Pinpoint the cell where the given text exists, returning its (x, y) midpoint coordinate. 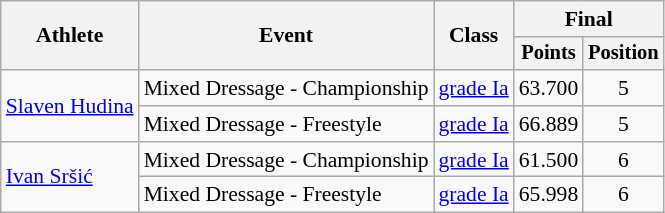
61.500 (548, 160)
63.700 (548, 88)
Position (623, 54)
Class (474, 36)
65.998 (548, 195)
Slaven Hudina (70, 106)
66.889 (548, 124)
Ivan Sršić (70, 178)
Points (548, 54)
Athlete (70, 36)
Event (286, 36)
Final (589, 19)
